Search for the cell housing the specified text and yield its [x, y] center coordinate. 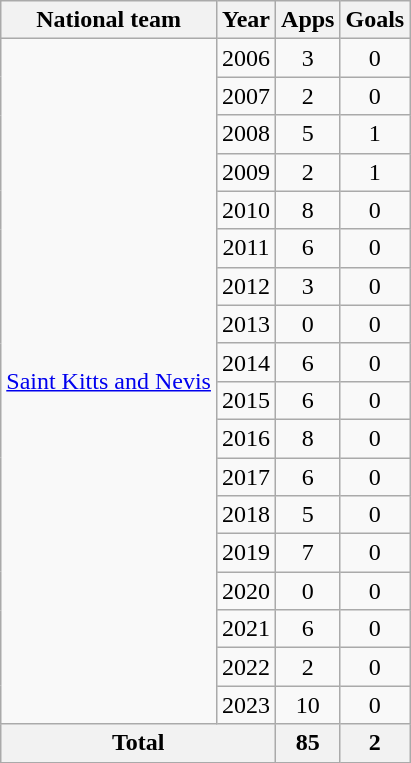
85 [308, 743]
2010 [246, 210]
National team [109, 20]
2018 [246, 515]
2019 [246, 553]
Year [246, 20]
2011 [246, 248]
10 [308, 705]
2006 [246, 58]
Apps [308, 20]
2020 [246, 591]
2008 [246, 134]
2016 [246, 438]
2021 [246, 629]
2013 [246, 324]
2009 [246, 172]
2023 [246, 705]
2007 [246, 96]
2012 [246, 286]
7 [308, 553]
2014 [246, 362]
Saint Kitts and Nevis [109, 382]
2017 [246, 477]
Total [138, 743]
2015 [246, 400]
Goals [375, 20]
2022 [246, 667]
